Scan for the cell matching the given text and deliver its [x, y] coordinate at center. 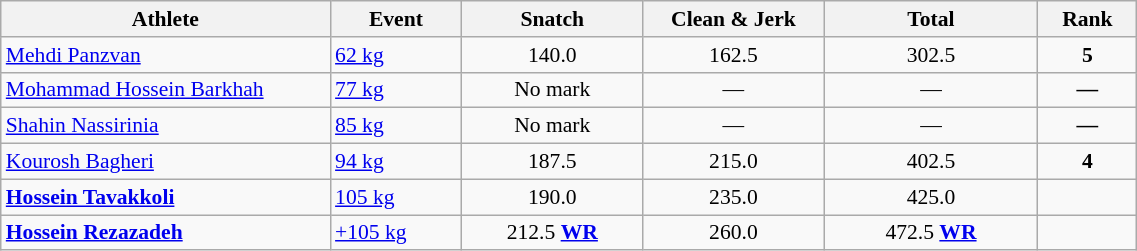
Hossein Tavakkoli [166, 197]
212.5 WR [552, 233]
+105 kg [396, 233]
235.0 [734, 197]
94 kg [396, 162]
Shahin Nassirinia [166, 126]
162.5 [734, 55]
Mehdi Panzvan [166, 55]
77 kg [396, 90]
Athlete [166, 19]
402.5 [931, 162]
260.0 [734, 233]
Snatch [552, 19]
Mohammad Hossein Barkhah [166, 90]
215.0 [734, 162]
Clean & Jerk [734, 19]
4 [1088, 162]
425.0 [931, 197]
Kourosh Bagheri [166, 162]
140.0 [552, 55]
105 kg [396, 197]
Rank [1088, 19]
62 kg [396, 55]
Hossein Rezazadeh [166, 233]
472.5 WR [931, 233]
85 kg [396, 126]
190.0 [552, 197]
302.5 [931, 55]
Total [931, 19]
5 [1088, 55]
187.5 [552, 162]
Event [396, 19]
